Provide the (x, y) coordinate of the cell's center where the given text is located.  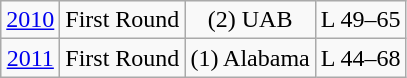
2010 (30, 20)
2011 (30, 58)
(1) Alabama (250, 58)
L 44–68 (360, 58)
L 49–65 (360, 20)
(2) UAB (250, 20)
